Return the (X, Y) coordinate for the center point of the cell that contains the specified text.  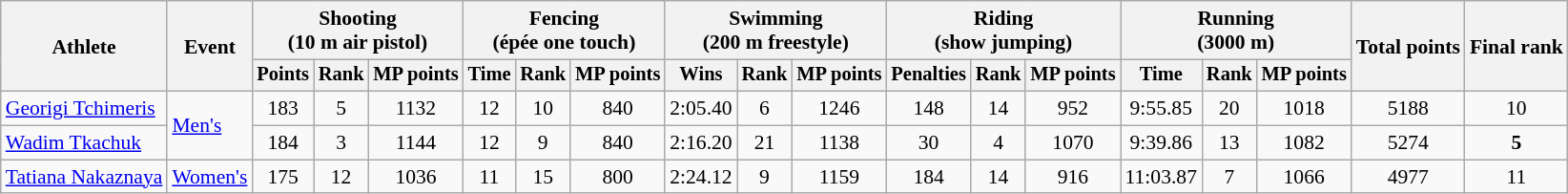
Wins (700, 75)
1132 (416, 109)
Women's (210, 177)
2:16.20 (700, 143)
9:55.85 (1162, 109)
2:24.12 (700, 177)
Athlete (84, 46)
Running(3000 m) (1236, 31)
Event (210, 46)
952 (1072, 109)
4 (999, 143)
3 (341, 143)
Men's (210, 126)
Shooting(10 m air pistol) (357, 31)
800 (618, 177)
175 (282, 177)
1144 (416, 143)
Riding(show jumping) (1003, 31)
1018 (1305, 109)
Fencing(épée one touch) (565, 31)
21 (765, 143)
7 (1229, 177)
1066 (1305, 177)
1082 (1305, 143)
Wadim Tkachuk (84, 143)
183 (282, 109)
Swimming(200 m freestyle) (775, 31)
1070 (1072, 143)
9:39.86 (1162, 143)
2:05.40 (700, 109)
13 (1229, 143)
Points (282, 75)
5188 (1408, 109)
Final rank (1516, 46)
4977 (1408, 177)
1036 (416, 177)
20 (1229, 109)
30 (928, 143)
Penalties (928, 75)
Georigi Tchimeris (84, 109)
11:03.87 (1162, 177)
5274 (1408, 143)
Total points (1408, 46)
15 (543, 177)
1138 (839, 143)
916 (1072, 177)
Tatiana Nakaznaya (84, 177)
1246 (839, 109)
148 (928, 109)
1159 (839, 177)
6 (765, 109)
